Identify which cell holds the provided text, then report its (X, Y) central coordinate. 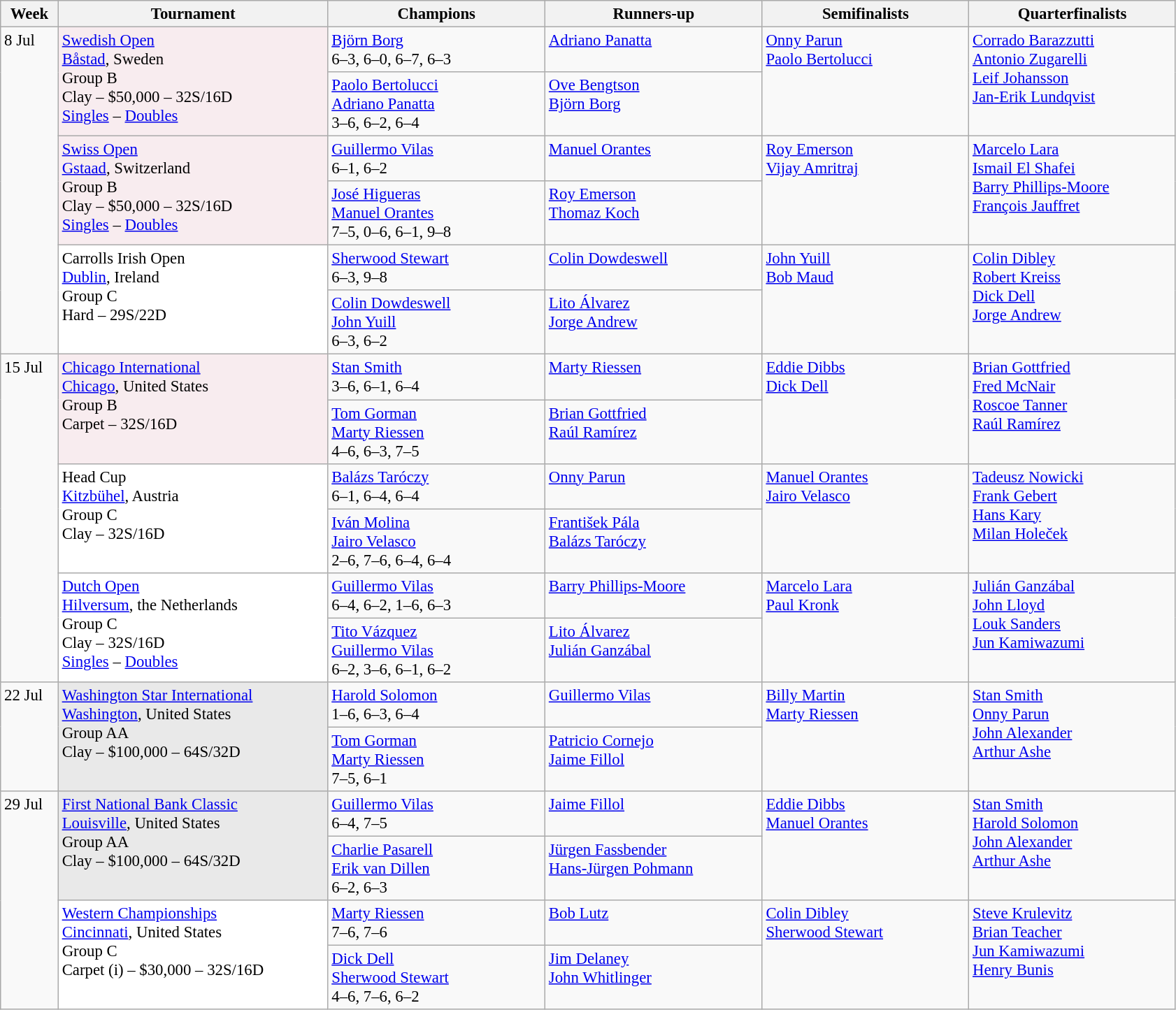
Adriano Panatta (654, 50)
Onny Parun Paolo Bertolucci (866, 82)
Stan Smith Onny Parun John Alexander Arthur Ashe (1073, 737)
Dick Dell Sherwood Stewart 4–6, 7–6, 6–2 (436, 978)
Dutch Open Hilversum, the Netherlands Group C Clay – 32S/16D Singles – Doubles (193, 627)
22 Jul (29, 737)
Manuel Orantes Jairo Velasco (866, 518)
Marty Riessen 7–6, 7–6 (436, 923)
Lito Álvarez Julián Ganzábal (654, 650)
Paolo Bertolucci Adriano Panatta 3–6, 6–2, 6–4 (436, 104)
Charlie Pasarell Erik van Dillen 6–2, 6–3 (436, 868)
Guillermo Vilas (654, 705)
Swedish Open Båstad, Sweden Group B Clay – $50,000 – 32S/16D Singles – Doubles (193, 82)
Guillermo Vilas 6–4, 7–5 (436, 814)
Colin Dibley Sherwood Stewart (866, 955)
29 Jul (29, 900)
Ove Bengtson Björn Borg (654, 104)
John Yuill Bob Maud (866, 300)
Tom Gorman Marty Riessen 7–5, 6–1 (436, 759)
Semifinalists (866, 14)
Corrado Barazzutti Antonio Zugarelli Leif Johansson Jan-Erik Lundqvist (1073, 82)
Barry Phillips-Moore (654, 596)
Balázs Taróczy 6–1, 6–4, 6–4 (436, 486)
Marcelo Lara Paul Kronk (866, 627)
Stan Smith Harold Solomon John Alexander Arthur Ashe (1073, 846)
Iván Molina Jairo Velasco 2–6, 7–6, 6–4, 6–4 (436, 541)
Carrolls Irish Open Dublin, Ireland Group C Hard – 29S/22D (193, 300)
Roy Emerson Vijay Amritraj (866, 191)
Colin Dowdeswell (654, 268)
Chicago International Chicago, United States Group B Carpet – 32S/16D (193, 409)
Champions (436, 14)
Colin Dibley Robert Kreiss Dick Dell Jorge Andrew (1073, 300)
Steve Krulevitz Brian Teacher Jun Kamiwazumi Henry Bunis (1073, 955)
Sherwood Stewart 6–3, 9–8 (436, 268)
Harold Solomon 1–6, 6–3, 6–4 (436, 705)
Tournament (193, 14)
José Higueras Manuel Orantes 7–5, 0–6, 6–1, 9–8 (436, 213)
Tadeusz Nowicki Frank Gebert Hans Kary Milan Holeček (1073, 518)
Jürgen Fassbender Hans-Jürgen Pohmann (654, 868)
First National Bank Classic Louisville, United States Group AA Clay – $100,000 – 64S/32D (193, 846)
Guillermo Vilas 6–1, 6–2 (436, 159)
Head Cup Kitzbühel, Austria Group C Clay – 32S/16D (193, 518)
Patricio Cornejo Jaime Fillol (654, 759)
Onny Parun (654, 486)
Washington Star International Washington, United States Group AA Clay – $100,000 – 64S/32D (193, 737)
Roy Emerson Thomaz Koch (654, 213)
Tom Gorman Marty Riessen 4–6, 6–3, 7–5 (436, 432)
Julián Ganzábal John Lloyd Louk Sanders Jun Kamiwazumi (1073, 627)
Björn Borg 6–3, 6–0, 6–7, 6–3 (436, 50)
Western Championships Cincinnati, United States Group C Carpet (i) – $30,000 – 32S/16D (193, 955)
Lito Álvarez Jorge Andrew (654, 323)
Brian Gottfried Raúl Ramírez (654, 432)
Swiss Open Gstaad, Switzerland Group B Clay – $50,000 – 32S/16D Singles – Doubles (193, 191)
Week (29, 14)
15 Jul (29, 519)
8 Jul (29, 192)
Runners-up (654, 14)
Eddie Dibbs Dick Dell (866, 409)
Tito Vázquez Guillermo Vilas 6–2, 3–6, 6–1, 6–2 (436, 650)
Jim Delaney John Whitlinger (654, 978)
Marcelo Lara Ismail El Shafei Barry Phillips-Moore François Jauffret (1073, 191)
Bob Lutz (654, 923)
František Pála Balázs Taróczy (654, 541)
Colin Dowdeswell John Yuill 6–3, 6–2 (436, 323)
Brian Gottfried Fred McNair Roscoe Tanner Raúl Ramírez (1073, 409)
Guillermo Vilas 6–4, 6–2, 1–6, 6–3 (436, 596)
Eddie Dibbs Manuel Orantes (866, 846)
Manuel Orantes (654, 159)
Marty Riessen (654, 377)
Billy Martin Marty Riessen (866, 737)
Stan Smith 3–6, 6–1, 6–4 (436, 377)
Jaime Fillol (654, 814)
Quarterfinalists (1073, 14)
